Output the (x, y) coordinate of the center of the cell containing the given text.  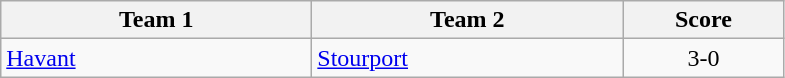
Havant (156, 58)
3-0 (704, 58)
Team 1 (156, 20)
Score (704, 20)
Stourport (468, 58)
Team 2 (468, 20)
